Scan for the cell matching the given text and deliver its (x, y) coordinate at center. 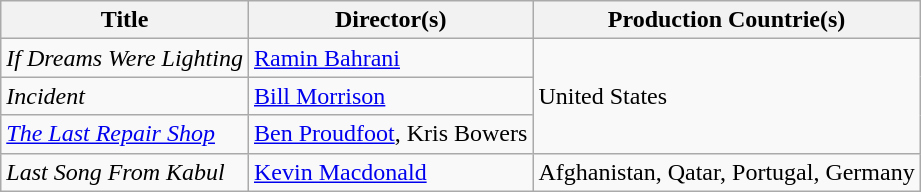
United States (726, 96)
Ben Proudfoot, Kris Bowers (390, 134)
Incident (125, 96)
Ramin Bahrani (390, 58)
Production Countrie(s) (726, 20)
Kevin Macdonald (390, 172)
Afghanistan, Qatar, Portugal, Germany (726, 172)
Title (125, 20)
Bill Morrison (390, 96)
Last Song From Kabul (125, 172)
If Dreams Were Lighting (125, 58)
The Last Repair Shop (125, 134)
Director(s) (390, 20)
